Search for the cell housing the specified text and yield its [x, y] center coordinate. 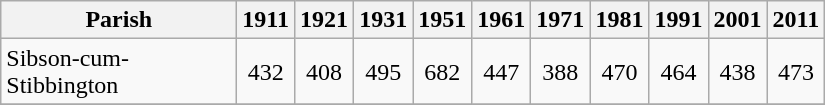
2001 [738, 20]
447 [502, 72]
1981 [620, 20]
682 [442, 72]
1961 [502, 20]
1971 [560, 20]
408 [324, 72]
2011 [796, 20]
432 [266, 72]
464 [678, 72]
1991 [678, 20]
Parish [119, 20]
1911 [266, 20]
495 [384, 72]
1951 [442, 20]
470 [620, 72]
1931 [384, 20]
473 [796, 72]
438 [738, 72]
1921 [324, 20]
Sibson-cum-Stibbington [119, 72]
388 [560, 72]
